Extract the [X, Y] coordinate from the center of the cell holding the provided text.  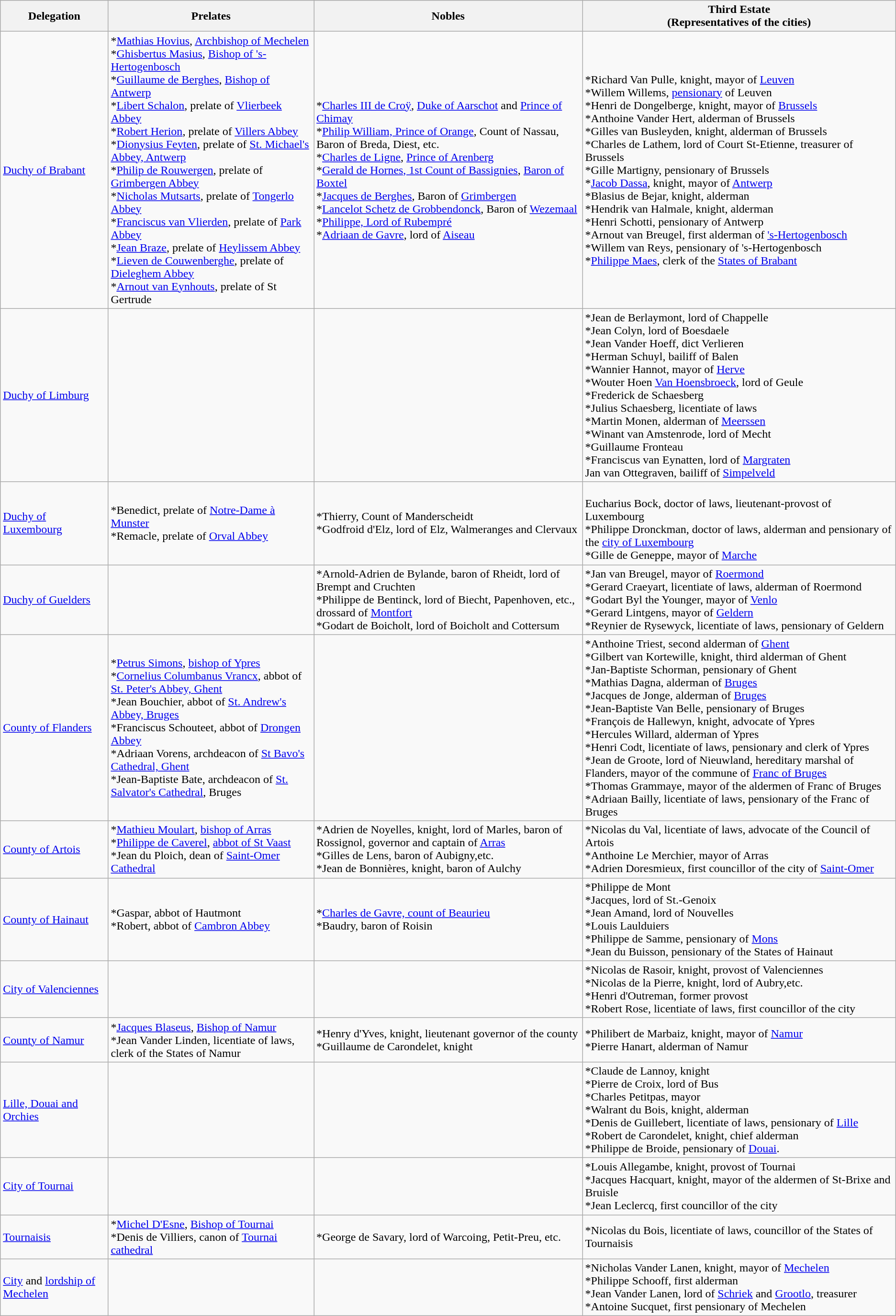
Duchy of Limburg [55, 395]
City and lordship of Mechelen [55, 1287]
County of Hainaut [55, 919]
Duchy of Luxembourg [55, 523]
*George de Savary, lord of Warcoing, Petit-Preu, etc. [448, 1237]
*Charles de Gavre, count of Beaurieu*Baudry, baron of Roisin [448, 919]
Prelates [211, 16]
City of Tournai [55, 1186]
County of Flanders [55, 728]
Tournaisis [55, 1237]
Third Estate(Representatives of the cities) [739, 16]
County of Artois [55, 850]
Duchy of Brabant [55, 170]
*Philibert de Marbaiz, knight, mayor of Namur*Pierre Hanart, alderman of Namur [739, 1040]
*Jacques Blaseus, Bishop of Namur*Jean Vander Linden, licentiate of laws, clerk of the States of Namur [211, 1040]
*Gaspar, abbot of Hautmont*Robert, abbot of Cambron Abbey [211, 919]
*Michel D'Esne, Bishop of Tournai*Denis de Villiers, canon of Tournai cathedral [211, 1237]
County of Namur [55, 1040]
*Benedict, prelate of Notre-Dame à Munster*Remacle, prelate of Orval Abbey [211, 523]
*Thierry, Count of Manderscheidt *Godfroid d'Elz, lord of Elz, Walmeranges and Clervaux [448, 523]
Nobles [448, 16]
City of Valenciennes [55, 989]
Delegation [55, 16]
Duchy of Guelders [55, 600]
*Henry d'Yves, knight, lieutenant governor of the county*Guillaume de Carondelet, knight [448, 1040]
*Mathieu Moulart, bishop of Arras*Philippe de Caverel, abbot of St Vaast*Jean du Ploich, dean of Saint-Omer Cathedral [211, 850]
Lille, Douai and Orchies [55, 1110]
*Nicolas du Bois, licentiate of laws, councillor of the States of Tournaisis [739, 1237]
